Locate the cell with the specified text and output its (X, Y) center coordinate. 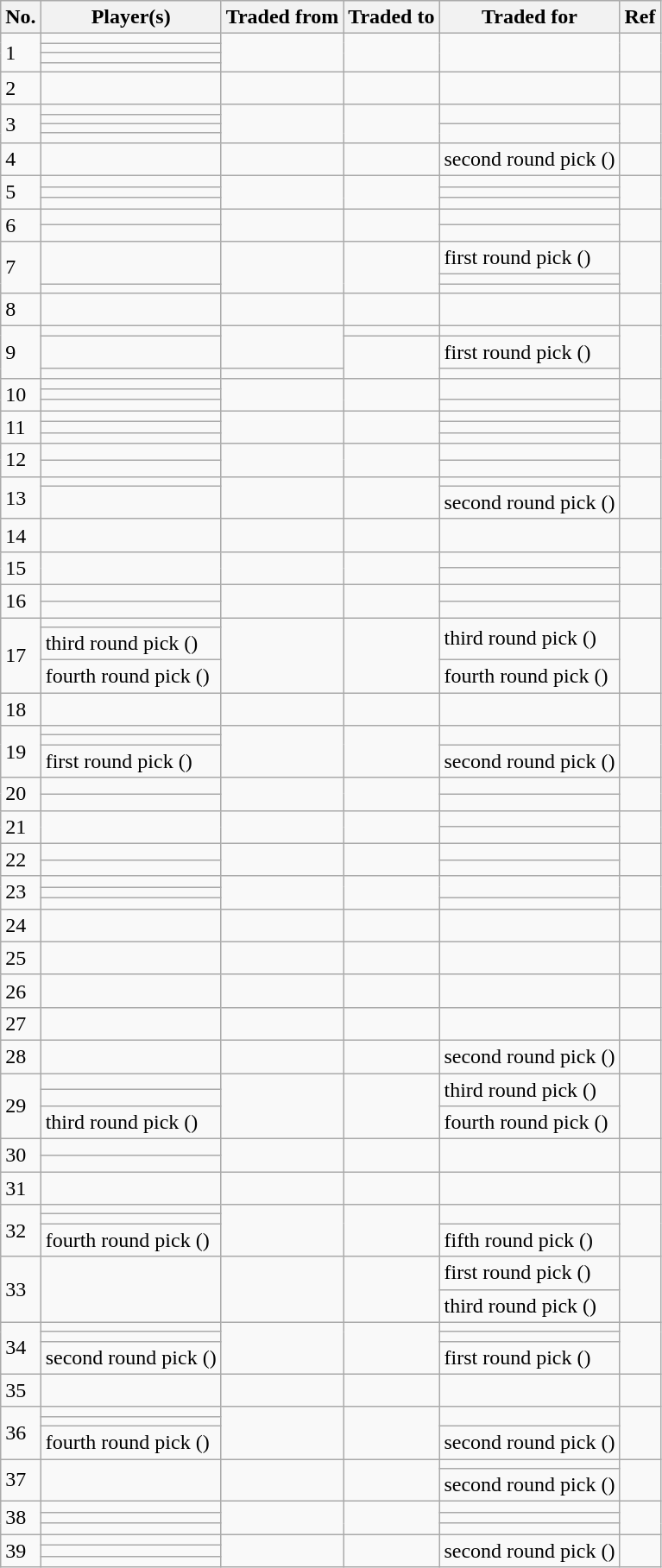
18 (21, 709)
9 (21, 352)
11 (21, 427)
3 (21, 123)
1 (21, 53)
19 (21, 752)
38 (21, 1518)
35 (21, 1390)
Traded to (392, 17)
20 (21, 794)
17 (21, 656)
23 (21, 892)
36 (21, 1433)
Ref (640, 17)
32 (21, 1231)
13 (21, 497)
16 (21, 601)
28 (21, 1056)
Player(s) (131, 17)
22 (21, 860)
33 (21, 1289)
31 (21, 1188)
7 (21, 268)
39 (21, 1551)
30 (21, 1156)
29 (21, 1106)
14 (21, 535)
4 (21, 159)
Traded from (281, 17)
12 (21, 460)
Traded for (530, 17)
21 (21, 827)
27 (21, 1023)
8 (21, 310)
5 (21, 192)
24 (21, 925)
No. (21, 17)
37 (21, 1479)
25 (21, 958)
15 (21, 568)
10 (21, 394)
34 (21, 1348)
fifth round pick () (530, 1240)
6 (21, 225)
2 (21, 88)
26 (21, 991)
